Scan for the cell matching the given text and deliver its (x, y) coordinate at center. 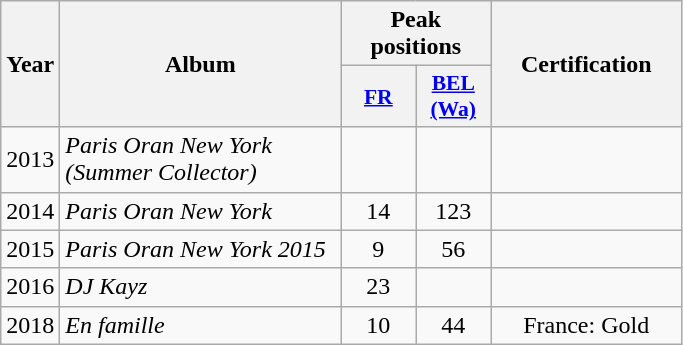
Paris Oran New York 2015 (200, 249)
44 (454, 325)
En famille (200, 325)
2014 (30, 211)
123 (454, 211)
2018 (30, 325)
2016 (30, 287)
DJ Kayz (200, 287)
Certification (586, 64)
FR (378, 96)
Paris Oran New York (200, 211)
9 (378, 249)
2015 (30, 249)
56 (454, 249)
2013 (30, 160)
10 (378, 325)
14 (378, 211)
23 (378, 287)
France: Gold (586, 325)
Paris Oran New York (Summer Collector) (200, 160)
Peak positions (416, 34)
Year (30, 64)
Album (200, 64)
BEL(Wa) (454, 96)
